Output the (X, Y) coordinate of the center of the cell containing the given text.  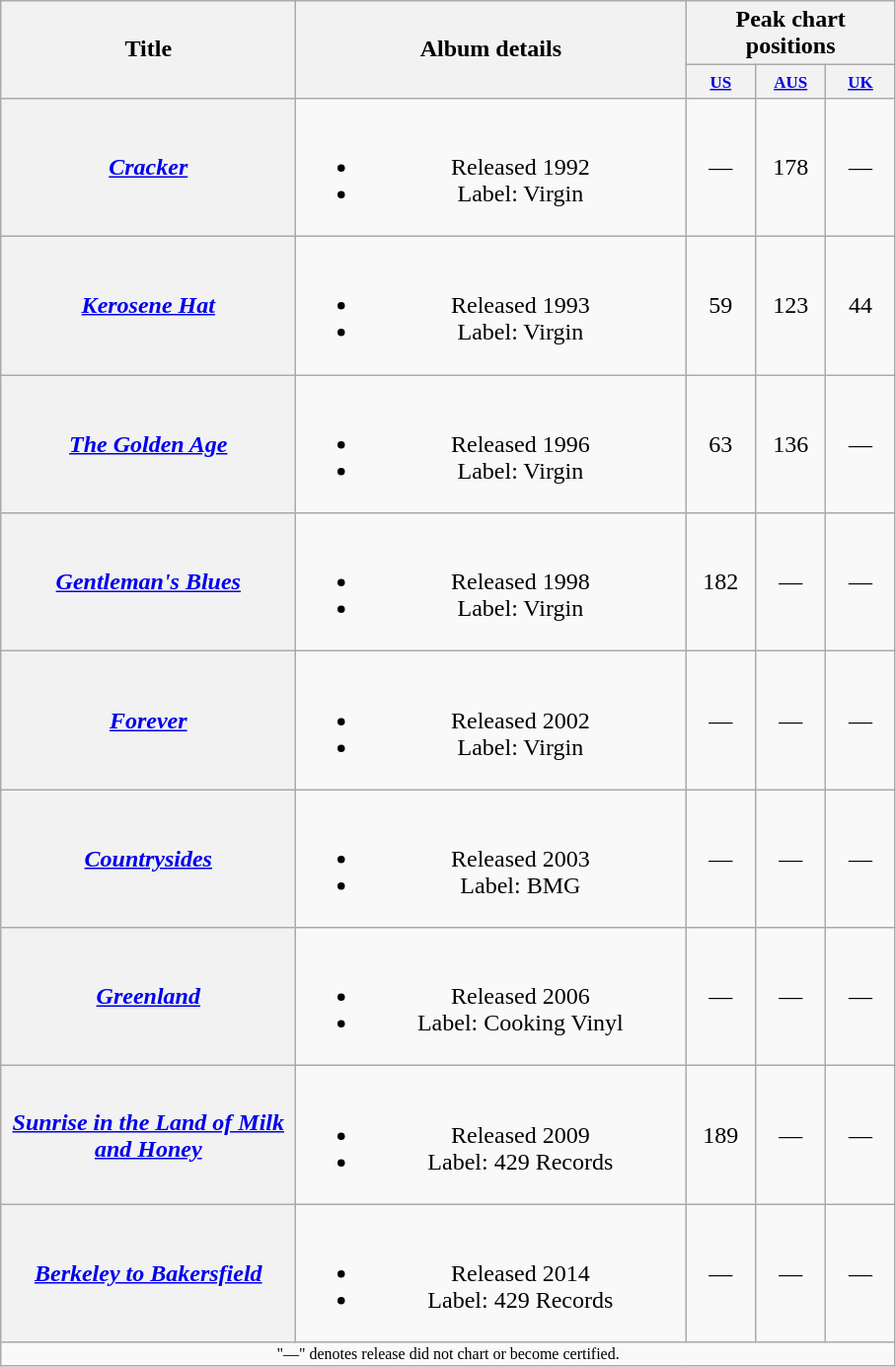
44 (860, 306)
The Golden Age (148, 444)
Released 1992Label: Virgin (491, 167)
Released 2014Label: 429 Records (491, 1273)
AUS (791, 82)
182 (720, 582)
Cracker (148, 167)
Forever (148, 721)
59 (720, 306)
Released 2002Label: Virgin (491, 721)
Released 1998Label: Virgin (491, 582)
Released 2009Label: 429 Records (491, 1135)
Sunrise in the Land of Milk and Honey (148, 1135)
Released 1993Label: Virgin (491, 306)
Gentleman's Blues (148, 582)
Released 2006Label: Cooking Vinyl (491, 997)
US (720, 82)
Berkeley to Bakersfield (148, 1273)
Greenland (148, 997)
Released 2003Label: BMG (491, 859)
189 (720, 1135)
Countrysides (148, 859)
Released 1996Label: Virgin (491, 444)
Kerosene Hat (148, 306)
UK (860, 82)
123 (791, 306)
Album details (491, 49)
136 (791, 444)
Peak chartpositions (791, 34)
Title (148, 49)
178 (791, 167)
63 (720, 444)
"—" denotes release did not chart or become certified. (448, 1354)
